Search for the cell housing the specified text and yield its [X, Y] center coordinate. 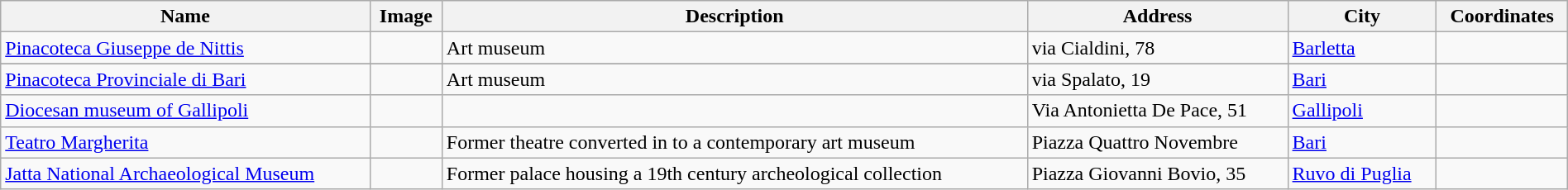
City [1362, 17]
Description [734, 17]
Gallipoli [1362, 111]
Name [185, 17]
Address [1158, 17]
Pinacoteca Giuseppe de Nittis [185, 48]
Image [405, 17]
Teatro Margherita [185, 142]
Barletta [1362, 48]
via Spalato, 19 [1158, 79]
Piazza Quattro Novembre [1158, 142]
Former theatre converted in to a contemporary art museum [734, 142]
Jatta National Archaeological Museum [185, 173]
Former palace housing a 19th century archeological collection [734, 173]
Ruvo di Puglia [1362, 173]
Piazza Giovanni Bovio, 35 [1158, 173]
Via Antonietta De Pace, 51 [1158, 111]
Diocesan museum of Gallipoli [185, 111]
Pinacoteca Provinciale di Bari [185, 79]
Coordinates [1502, 17]
via Cialdini, 78 [1158, 48]
